Pinpoint the cell where the given text exists, returning its [X, Y] midpoint coordinate. 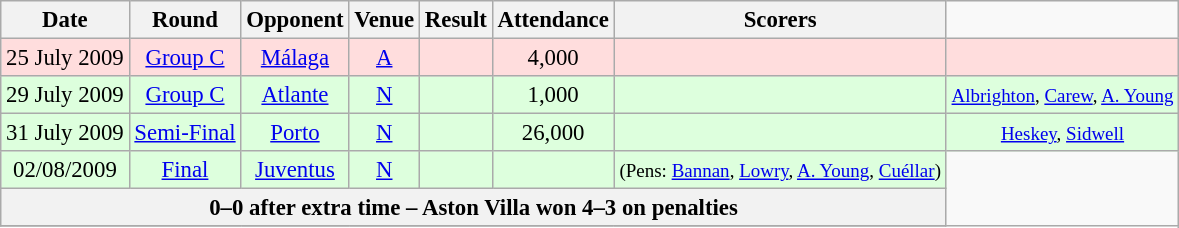
Porto [295, 133]
Heskey, Sidwell [1062, 133]
26,000 [553, 133]
(Pens: Bannan, Lowry, A. Young, Cuéllar) [780, 170]
4,000 [553, 58]
Atlante [295, 95]
25 July 2009 [65, 58]
Date [65, 20]
Málaga [295, 58]
29 July 2009 [65, 95]
Final [185, 170]
Venue [384, 20]
A [384, 58]
Result [456, 20]
Attendance [553, 20]
Juventus [295, 170]
1,000 [553, 95]
0–0 after extra time – Aston Villa won 4–3 on penalties [474, 208]
Semi-Final [185, 133]
Round [185, 20]
31 July 2009 [65, 133]
Scorers [780, 20]
02/08/2009 [65, 170]
Albrighton, Carew, A. Young [1062, 95]
Opponent [295, 20]
